Locate the cell with the specified text and output its (x, y) center coordinate. 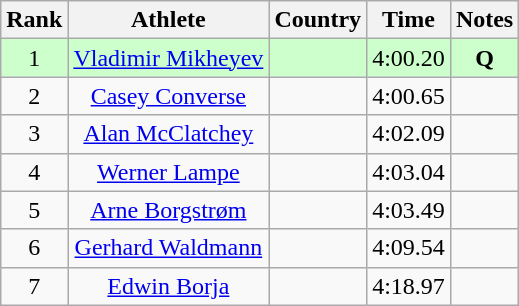
Q (484, 58)
4:18.97 (409, 286)
4:09.54 (409, 248)
Athlete (168, 20)
Gerhard Waldmann (168, 248)
Arne Borgstrøm (168, 210)
Edwin Borja (168, 286)
Vladimir Mikheyev (168, 58)
5 (34, 210)
Werner Lampe (168, 172)
4 (34, 172)
Time (409, 20)
Rank (34, 20)
4:02.09 (409, 134)
Country (318, 20)
Alan McClatchey (168, 134)
Notes (484, 20)
6 (34, 248)
7 (34, 286)
4:00.20 (409, 58)
4:03.49 (409, 210)
Casey Converse (168, 96)
4:03.04 (409, 172)
4:00.65 (409, 96)
2 (34, 96)
3 (34, 134)
1 (34, 58)
